For the text-containing cell, return its midpoint in [X, Y] coordinate format. 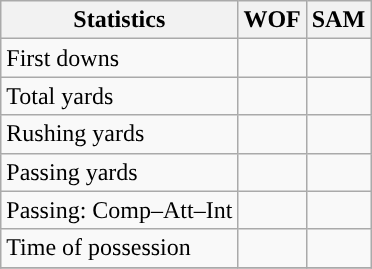
Passing: Comp–Att–Int [120, 210]
Time of possession [120, 248]
Statistics [120, 20]
SAM [338, 20]
Passing yards [120, 172]
Rushing yards [120, 134]
Total yards [120, 96]
WOF [272, 20]
First downs [120, 58]
